Provide the [x, y] coordinate of the cell's center where the given text is located.  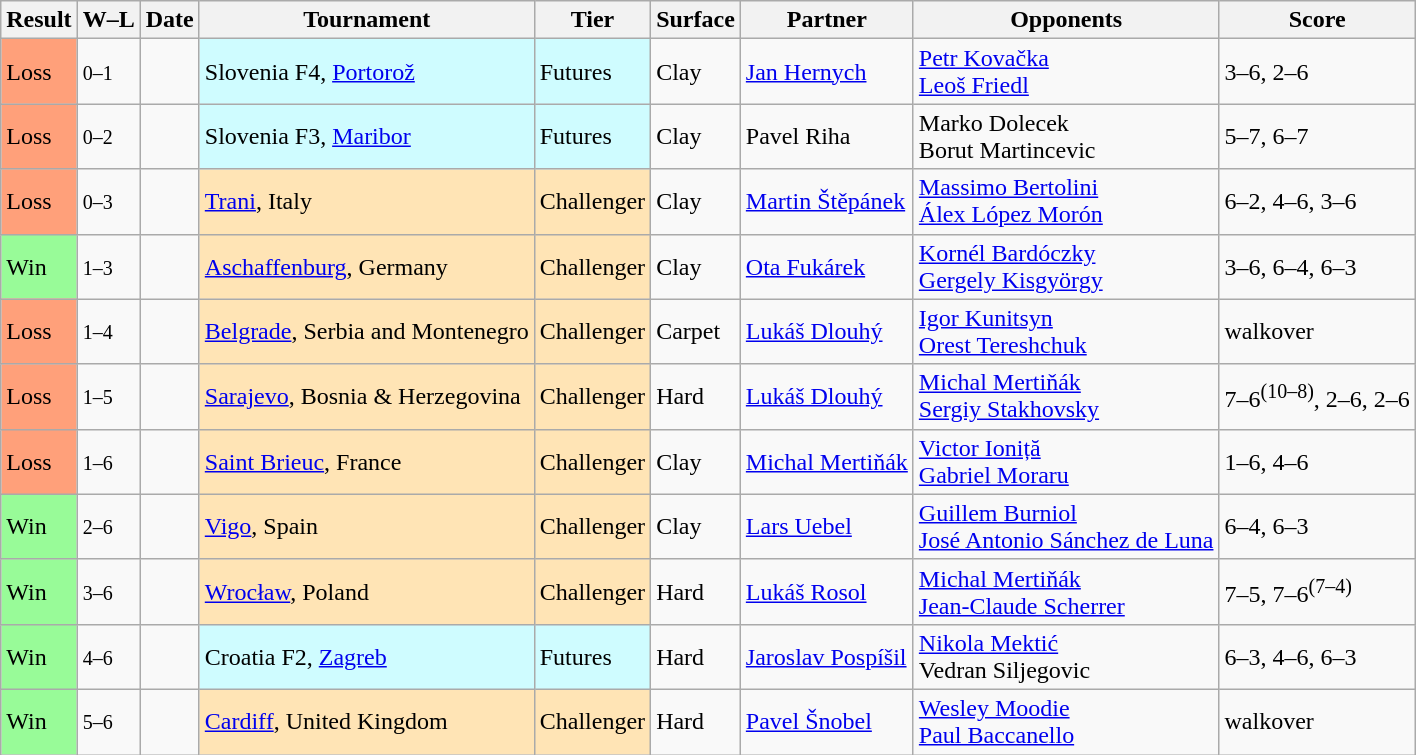
Pavel Riha [826, 136]
1–6 [108, 462]
Vigo, Spain [366, 526]
1–3 [108, 266]
3–6, 2–6 [1317, 72]
Lars Uebel [826, 526]
Jan Hernych [826, 72]
Date [170, 20]
Belgrade, Serbia and Montenegro [366, 332]
Trani, Italy [366, 202]
Guillem Burniol José Antonio Sánchez de Luna [1066, 526]
3–6, 6–4, 6–3 [1317, 266]
Partner [826, 20]
0–1 [108, 72]
Massimo Bertolini Álex López Morón [1066, 202]
Michal Mertiňák [826, 462]
7–5, 7–6(7–4) [1317, 592]
6–4, 6–3 [1317, 526]
Cardiff, United Kingdom [366, 722]
5–6 [108, 722]
Michal Mertiňák Jean-Claude Scherrer [1066, 592]
Aschaffenburg, Germany [366, 266]
6–2, 4–6, 3–6 [1317, 202]
Croatia F2, Zagreb [366, 656]
6–3, 4–6, 6–3 [1317, 656]
5–7, 6–7 [1317, 136]
Opponents [1066, 20]
W–L [108, 20]
2–6 [108, 526]
Wrocław, Poland [366, 592]
Michal Mertiňák Sergiy Stakhovsky [1066, 396]
Petr Kovačka Leoš Friedl [1066, 72]
7–6(10–8), 2–6, 2–6 [1317, 396]
Nikola Mektić Vedran Siljegovic [1066, 656]
Saint Brieuc, France [366, 462]
Igor Kunitsyn Orest Tereshchuk [1066, 332]
Ota Fukárek [826, 266]
Score [1317, 20]
0–3 [108, 202]
4–6 [108, 656]
Victor Ioniță Gabriel Moraru [1066, 462]
Slovenia F3, Maribor [366, 136]
Result [39, 20]
Pavel Šnobel [826, 722]
Tournament [366, 20]
Kornél Bardóczky Gergely Kisgyörgy [1066, 266]
1–4 [108, 332]
Surface [696, 20]
1–5 [108, 396]
Carpet [696, 332]
Wesley Moodie Paul Baccanello [1066, 722]
1–6, 4–6 [1317, 462]
Slovenia F4, Portorož [366, 72]
Martin Štěpánek [826, 202]
Jaroslav Pospíšil [826, 656]
Marko Dolecek Borut Martincevic [1066, 136]
Lukáš Rosol [826, 592]
0–2 [108, 136]
3–6 [108, 592]
Tier [592, 20]
Sarajevo, Bosnia & Herzegovina [366, 396]
